Return the [X, Y] coordinate for the center point of the cell that contains the specified text.  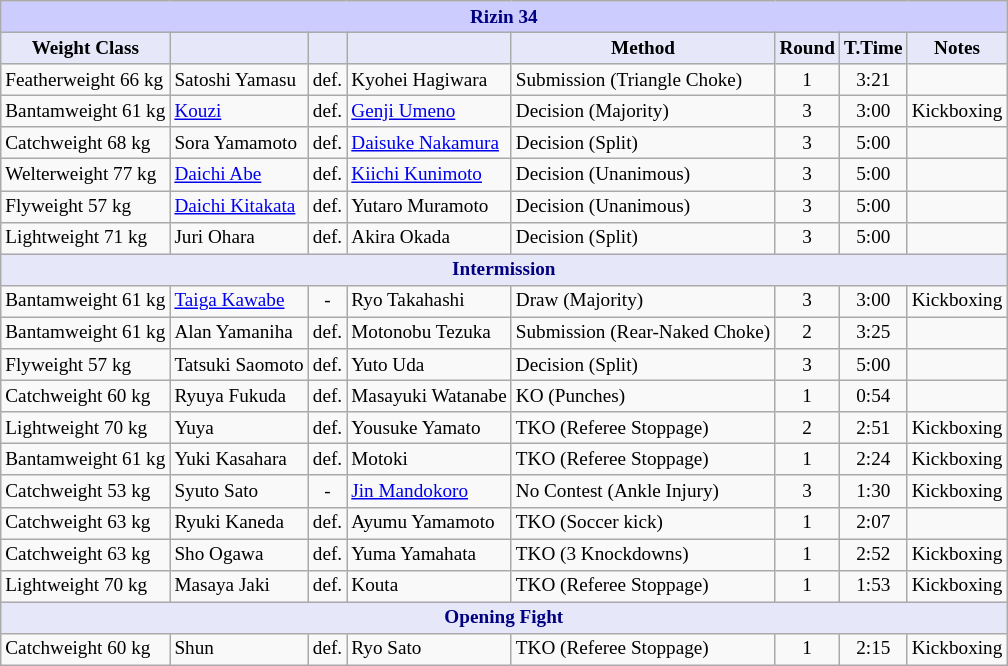
Daichi Kitakata [239, 206]
2:15 [873, 649]
Masaya Jaki [239, 586]
Kouta [429, 586]
T.Time [873, 48]
Intermission [504, 270]
0:54 [873, 396]
Jin Mandokoro [429, 491]
Submission (Triangle Choke) [643, 80]
Yuya [239, 428]
Weight Class [86, 48]
3:21 [873, 80]
Motoki [429, 460]
Yuma Yamahata [429, 554]
Sho Ogawa [239, 554]
TKO (3 Knockdowns) [643, 554]
2:51 [873, 428]
2:07 [873, 523]
3:25 [873, 333]
Featherweight 66 kg [86, 80]
Shun [239, 649]
No Contest (Ankle Injury) [643, 491]
Yuto Uda [429, 365]
Sora Yamamoto [239, 143]
2:24 [873, 460]
Catchweight 68 kg [86, 143]
Yuki Kasahara [239, 460]
Welterweight 77 kg [86, 175]
Method [643, 48]
Rizin 34 [504, 17]
Daisuke Nakamura [429, 143]
Draw (Majority) [643, 301]
Catchweight 53 kg [86, 491]
Kouzi [239, 111]
Syuto Sato [239, 491]
Alan Yamaniha [239, 333]
Ryuya Fukuda [239, 396]
Yutaro Muramoto [429, 206]
Kiichi Kunimoto [429, 175]
Taiga Kawabe [239, 301]
Ryo Takahashi [429, 301]
Ryuki Kaneda [239, 523]
Submission (Rear-Naked Choke) [643, 333]
Genji Umeno [429, 111]
1:53 [873, 586]
2:52 [873, 554]
TKO (Soccer kick) [643, 523]
Motonobu Tezuka [429, 333]
Decision (Majority) [643, 111]
Akira Okada [429, 238]
Tatsuki Saomoto [239, 365]
Kyohei Hagiwara [429, 80]
Round [808, 48]
1:30 [873, 491]
Daichi Abe [239, 175]
Notes [957, 48]
Satoshi Yamasu [239, 80]
Ryo Sato [429, 649]
Ayumu Yamamoto [429, 523]
Masayuki Watanabe [429, 396]
Yousuke Yamato [429, 428]
Juri Ohara [239, 238]
Opening Fight [504, 618]
KO (Punches) [643, 396]
Lightweight 71 kg [86, 238]
